Capture the cell that displays the provided text and extract its [X, Y] central coordinate. 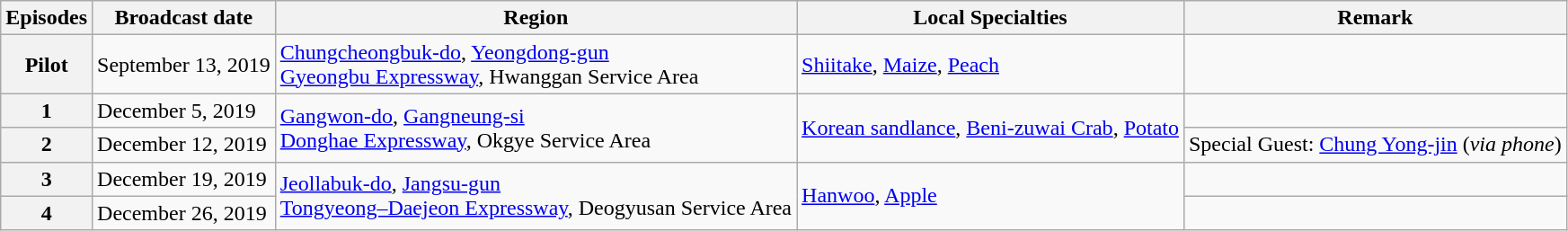
2 [47, 145]
Chungcheongbuk-do, Yeongdong-gunGyeongbu Expressway, Hwanggan Service Area [536, 65]
Remark [1375, 18]
Local Specialties [990, 18]
Pilot [47, 65]
Korean sandlance, Beni-zuwai Crab, Potato [990, 128]
December 12, 2019 [184, 145]
December 5, 2019 [184, 111]
3 [47, 179]
Shiitake, Maize, Peach [990, 65]
4 [47, 213]
1 [47, 111]
Hanwoo, Apple [990, 196]
December 19, 2019 [184, 179]
Region [536, 18]
Episodes [47, 18]
September 13, 2019 [184, 65]
Jeollabuk-do, Jangsu-gunTongyeong–Daejeon Expressway, Deogyusan Service Area [536, 196]
Special Guest: Chung Yong-jin (via phone) [1375, 145]
Gangwon-do, Gangneung-siDonghae Expressway, Okgye Service Area [536, 128]
December 26, 2019 [184, 213]
Broadcast date [184, 18]
